Pinpoint the cell where the given text exists, returning its [X, Y] midpoint coordinate. 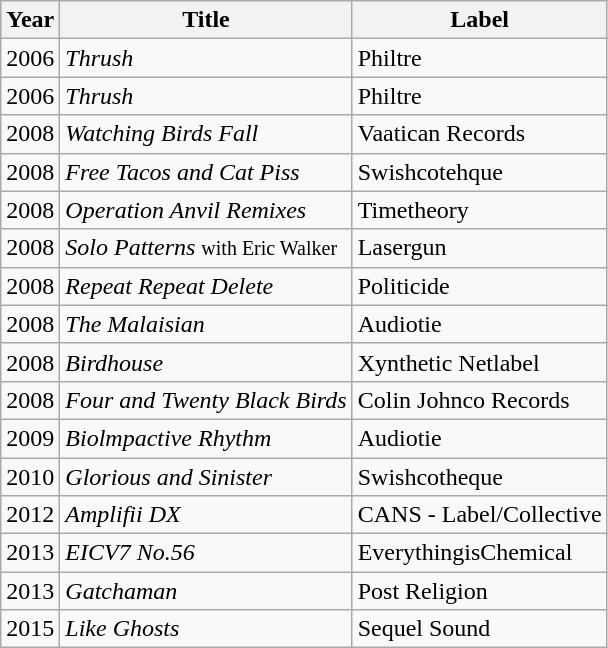
Four and Twenty Black Birds [206, 400]
Colin Johnco Records [480, 400]
Label [480, 20]
Amplifii DX [206, 515]
EverythingisChemical [480, 553]
Xynthetic Netlabel [480, 362]
CANS - Label/Collective [480, 515]
Glorious and Sinister [206, 477]
Repeat Repeat Delete [206, 286]
Post Religion [480, 591]
Solo Patterns with Eric Walker [206, 248]
Gatchaman [206, 591]
Timetheory [480, 210]
Politicide [480, 286]
Sequel Sound [480, 629]
Free Tacos and Cat Piss [206, 172]
Swishcotehque [480, 172]
Title [206, 20]
Birdhouse [206, 362]
Swishcotheque [480, 477]
2009 [30, 438]
Lasergun [480, 248]
EICV7 No.56 [206, 553]
2015 [30, 629]
Biolmpactive Rhythm [206, 438]
Year [30, 20]
The Malaisian [206, 324]
Vaatican Records [480, 134]
Like Ghosts [206, 629]
Watching Birds Fall [206, 134]
Operation Anvil Remixes [206, 210]
2010 [30, 477]
2012 [30, 515]
